Detect which cell encompasses the target text, then output its (x, y) center coordinate. 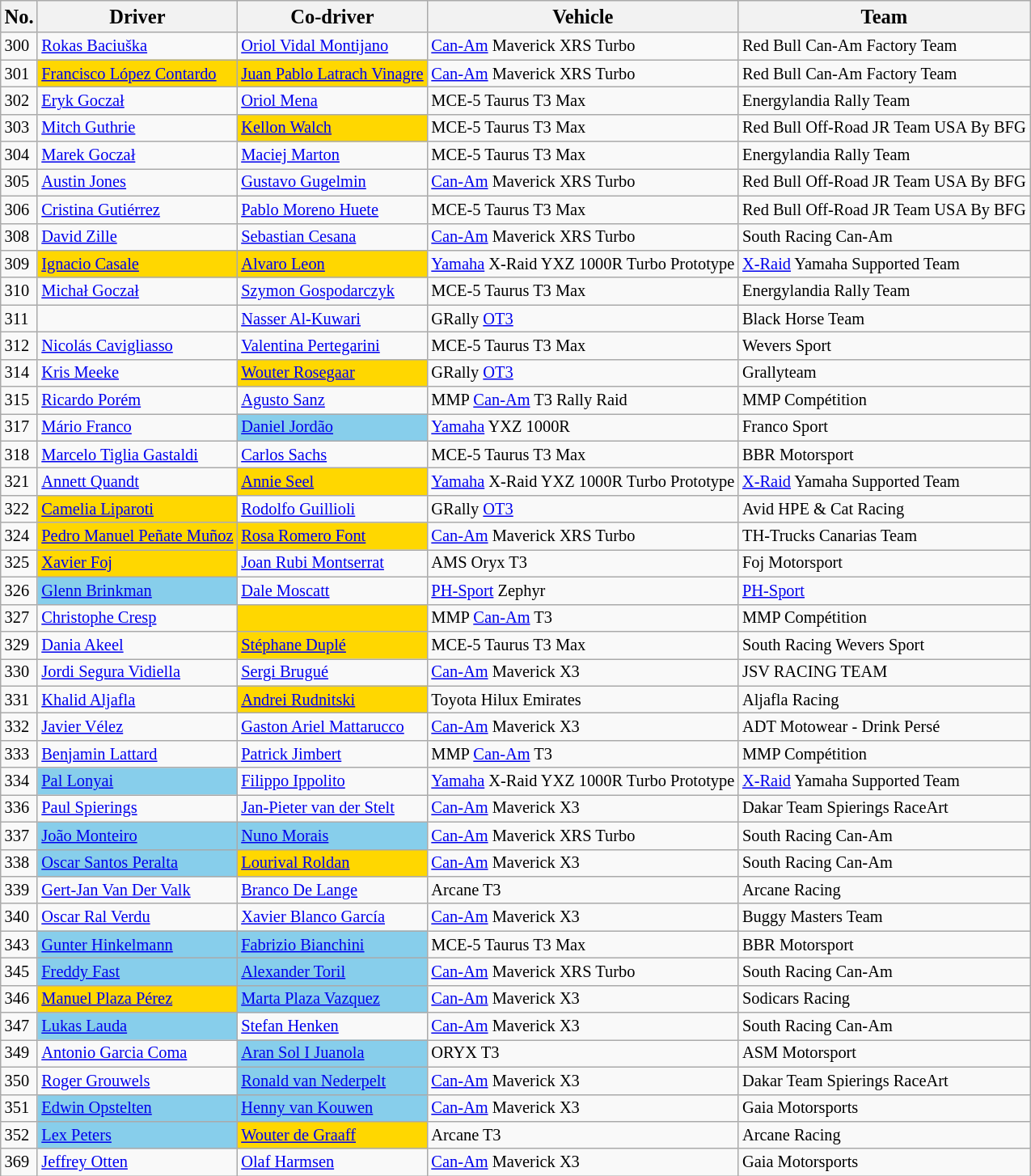
Aljafla Racing (884, 700)
Eryk Goczał (137, 100)
Alexander Toril (332, 971)
Manuel Plaza Pérez (137, 999)
Driver (137, 16)
Avid HPE & Cat Racing (884, 509)
PH-Sport Zephyr (582, 590)
324 (19, 536)
Sergi Brugué (332, 672)
ADT Motowear - Drink Persé (884, 726)
352 (19, 1135)
Pablo Moreno Huete (332, 209)
Mitch Guthrie (137, 128)
Austin Jones (137, 182)
Gaston Ariel Mattarucco (332, 726)
Pedro Manuel Peñate Muñoz (137, 536)
Dania Akeel (137, 645)
Benjamin Lattard (137, 754)
327 (19, 618)
351 (19, 1108)
Christophe Cresp (137, 618)
Kris Meeke (137, 373)
David Zille (137, 237)
Javier Vélez (137, 726)
Alvaro Leon (332, 264)
MMP Can-Am T3 Rally Raid (582, 400)
Xavier Foj (137, 563)
338 (19, 863)
331 (19, 700)
322 (19, 509)
TH-Trucks Canarias Team (884, 536)
Nasser Al-Kuwari (332, 319)
339 (19, 890)
Xavier Blanco García (332, 917)
Edwin Opstelten (137, 1108)
Wouter de Graaff (332, 1135)
Franco Sport (884, 427)
317 (19, 427)
Rodolfo Guillioli (332, 509)
Buggy Masters Team (884, 917)
346 (19, 999)
Vehicle (582, 16)
Marek Goczał (137, 155)
304 (19, 155)
308 (19, 237)
South Racing Wevers Sport (884, 645)
Ricardo Porém (137, 400)
343 (19, 945)
303 (19, 128)
318 (19, 455)
301 (19, 74)
321 (19, 481)
Gert-Jan Van Der Valk (137, 890)
Sodicars Racing (884, 999)
325 (19, 563)
Joan Rubi Montserrat (332, 563)
Aran Sol I Juanola (332, 1053)
Jan-Pieter van der Stelt (332, 808)
Juan Pablo Latrach Vinagre (332, 74)
Lex Peters (137, 1135)
Mário Franco (137, 427)
326 (19, 590)
Lukas Lauda (137, 1026)
Valentina Pertegarini (332, 345)
Nicolás Cavigliasso (137, 345)
Olaf Harmsen (332, 1162)
Filippo Ippolito (332, 781)
Daniel Jordão (332, 427)
Antonio Garcia Coma (137, 1053)
Oriol Vidal Montijano (332, 46)
Agusto Sanz (332, 400)
Cristina Gutiérrez (137, 209)
302 (19, 100)
Jordi Segura Vidiella (137, 672)
Lourival Roldan (332, 863)
369 (19, 1162)
AMS Oryx T3 (582, 563)
300 (19, 46)
ASM Motorsport (884, 1053)
Team (884, 16)
311 (19, 319)
Fabrizio Bianchini (332, 945)
Grallyteam (884, 373)
Foj Motorsport (884, 563)
Patrick Jimbert (332, 754)
Annie Seel (332, 481)
314 (19, 373)
Wouter Rosegaar (332, 373)
Ignacio Casale (137, 264)
337 (19, 835)
Camelia Liparoti (137, 509)
Roger Grouwels (137, 1081)
JSV RACING TEAM (884, 672)
Oscar Santos Peralta (137, 863)
349 (19, 1053)
Szymon Gospodarczyk (332, 291)
No. (19, 16)
Andrei Rudnitski (332, 700)
Toyota Hilux Emirates (582, 700)
Dale Moscatt (332, 590)
340 (19, 917)
Rokas Baciuška (137, 46)
Pal Lonyai (137, 781)
Rosa Romero Font (332, 536)
Khalid Aljafla (137, 700)
310 (19, 291)
PH-Sport (884, 590)
Nuno Morais (332, 835)
Ronald van Nederpelt (332, 1081)
305 (19, 182)
Paul Spierings (137, 808)
Kellon Walch (332, 128)
Branco De Lange (332, 890)
Gunter Hinkelmann (137, 945)
ORYX T3 (582, 1053)
312 (19, 345)
Oriol Mena (332, 100)
Michał Goczał (137, 291)
Yamaha YXZ 1000R (582, 427)
350 (19, 1081)
Oscar Ral Verdu (137, 917)
Maciej Marton (332, 155)
Francisco López Contardo (137, 74)
Gustavo Gugelmin (332, 182)
Black Horse Team (884, 319)
Henny van Kouwen (332, 1108)
336 (19, 808)
Freddy Fast (137, 971)
345 (19, 971)
João Monteiro (137, 835)
306 (19, 209)
Jeffrey Otten (137, 1162)
315 (19, 400)
Marta Plaza Vazquez (332, 999)
Co-driver (332, 16)
Wevers Sport (884, 345)
330 (19, 672)
309 (19, 264)
Stefan Henken (332, 1026)
Carlos Sachs (332, 455)
334 (19, 781)
Annett Quandt (137, 481)
Stéphane Duplé (332, 645)
Sebastian Cesana (332, 237)
347 (19, 1026)
Glenn Brinkman (137, 590)
Marcelo Tiglia Gastaldi (137, 455)
333 (19, 754)
332 (19, 726)
329 (19, 645)
